Search for the cell housing the specified text and yield its (x, y) center coordinate. 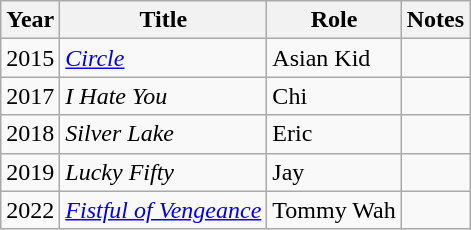
Title (164, 20)
Lucky Fifty (164, 172)
Chi (334, 96)
Fistful of Vengeance (164, 210)
I Hate You (164, 96)
Role (334, 20)
Asian Kid (334, 58)
Silver Lake (164, 134)
2015 (30, 58)
Jay (334, 172)
Notes (435, 20)
Circle (164, 58)
Tommy Wah (334, 210)
2018 (30, 134)
2019 (30, 172)
Eric (334, 134)
2022 (30, 210)
2017 (30, 96)
Year (30, 20)
